Identify which cell holds the provided text, then report its (x, y) central coordinate. 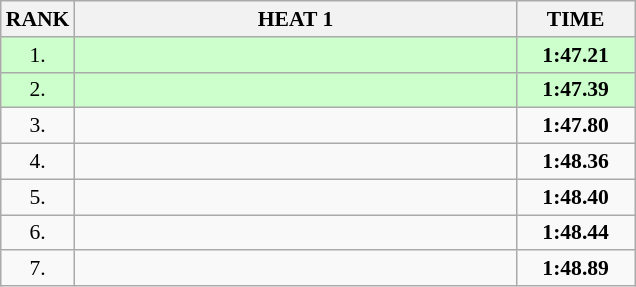
7. (38, 269)
1:47.80 (576, 126)
TIME (576, 19)
1:48.89 (576, 269)
RANK (38, 19)
5. (38, 197)
1. (38, 55)
1:48.36 (576, 162)
1:48.44 (576, 233)
1:47.39 (576, 90)
6. (38, 233)
1:48.40 (576, 197)
4. (38, 162)
3. (38, 126)
1:47.21 (576, 55)
2. (38, 90)
HEAT 1 (295, 19)
